Extract the (X, Y) coordinate from the center of the cell holding the provided text.  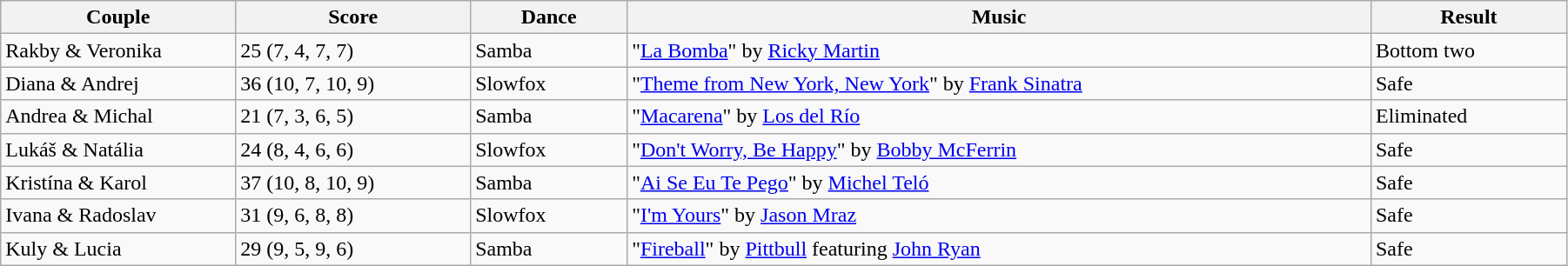
Andrea & Michal (118, 116)
Score (353, 17)
21 (7, 3, 6, 5) (353, 116)
Couple (118, 17)
"Ai Se Eu Te Pego" by Michel Teló (999, 183)
29 (9, 5, 9, 6) (353, 249)
"I'm Yours" by Jason Mraz (999, 216)
Eliminated (1469, 116)
31 (9, 6, 8, 8) (353, 216)
24 (8, 4, 6, 6) (353, 150)
"Macarena" by Los del Río (999, 116)
25 (7, 4, 7, 7) (353, 50)
Dance (549, 17)
"Don't Worry, Be Happy" by Bobby McFerrin (999, 150)
"La Bomba" by Ricky Martin (999, 50)
Diana & Andrej (118, 83)
36 (10, 7, 10, 9) (353, 83)
"Theme from New York, New York" by Frank Sinatra (999, 83)
Ivana & Radoslav (118, 216)
Kristína & Karol (118, 183)
Bottom two (1469, 50)
Lukáš & Natália (118, 150)
Music (999, 17)
Rakby & Veronika (118, 50)
Result (1469, 17)
37 (10, 8, 10, 9) (353, 183)
Kuly & Lucia (118, 249)
"Fireball" by Pittbull featuring John Ryan (999, 249)
